Return (x, y) of the center of cell containing provided text 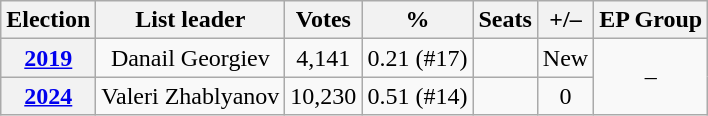
Election (48, 20)
0 (565, 96)
0.51 (#14) (418, 96)
0.21 (#17) (418, 58)
+/– (565, 20)
10,230 (324, 96)
4,141 (324, 58)
New (565, 58)
EP Group (651, 20)
Danail Georgiev (190, 58)
% (418, 20)
– (651, 77)
2024 (48, 96)
2019 (48, 58)
Votes (324, 20)
Seats (505, 20)
List leader (190, 20)
Valeri Zhablyanov (190, 96)
